Pinpoint the cell where the given text exists, returning its (X, Y) midpoint coordinate. 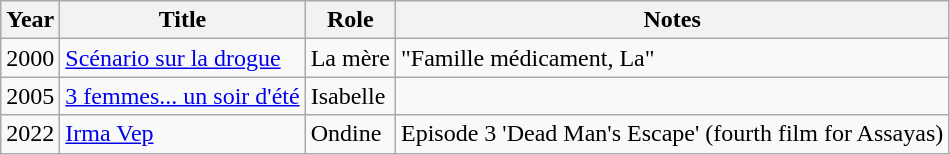
2000 (30, 58)
Ondine (350, 134)
"Famille médicament, La" (672, 58)
2022 (30, 134)
3 femmes... un soir d'été (182, 96)
Irma Vep (182, 134)
2005 (30, 96)
La mère (350, 58)
Title (182, 20)
Role (350, 20)
Scénario sur la drogue (182, 58)
Notes (672, 20)
Isabelle (350, 96)
Episode 3 'Dead Man's Escape' (fourth film for Assayas) (672, 134)
Year (30, 20)
